Extract the (X, Y) coordinate from the center of the cell holding the provided text.  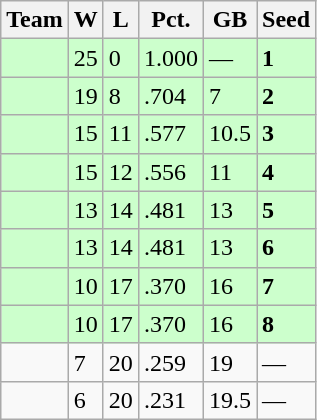
Team (35, 20)
Pct. (170, 20)
.556 (170, 172)
10.5 (230, 134)
W (86, 20)
L (120, 20)
.231 (170, 400)
4 (286, 172)
1 (286, 58)
.704 (170, 96)
GB (230, 20)
.577 (170, 134)
.259 (170, 362)
12 (120, 172)
2 (286, 96)
5 (286, 210)
0 (120, 58)
3 (286, 134)
1.000 (170, 58)
19.5 (230, 400)
25 (86, 58)
Seed (286, 20)
